Determine the [X, Y] coordinate at the center of the cell enclosing the given text.  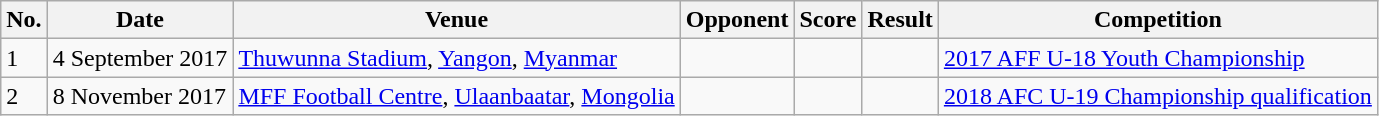
8 November 2017 [140, 96]
Score [828, 20]
Date [140, 20]
Thuwunna Stadium, Yangon, Myanmar [456, 58]
Opponent [737, 20]
MFF Football Centre, Ulaanbaatar, Mongolia [456, 96]
1 [24, 58]
Venue [456, 20]
Competition [1158, 20]
2018 AFC U-19 Championship qualification [1158, 96]
2 [24, 96]
No. [24, 20]
2017 AFF U-18 Youth Championship [1158, 58]
Result [900, 20]
4 September 2017 [140, 58]
